Search for the cell housing the specified text and yield its [X, Y] center coordinate. 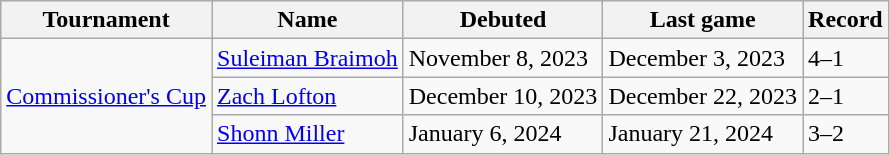
Name [308, 20]
Tournament [106, 20]
Zach Lofton [308, 96]
January 21, 2024 [703, 134]
November 8, 2023 [503, 58]
Record [846, 20]
Suleiman Braimoh [308, 58]
Debuted [503, 20]
Last game [703, 20]
2–1 [846, 96]
December 10, 2023 [503, 96]
3–2 [846, 134]
4–1 [846, 58]
Shonn Miller [308, 134]
December 22, 2023 [703, 96]
December 3, 2023 [703, 58]
January 6, 2024 [503, 134]
Commissioner's Cup [106, 96]
